Return [X, Y] of the center of cell containing provided text 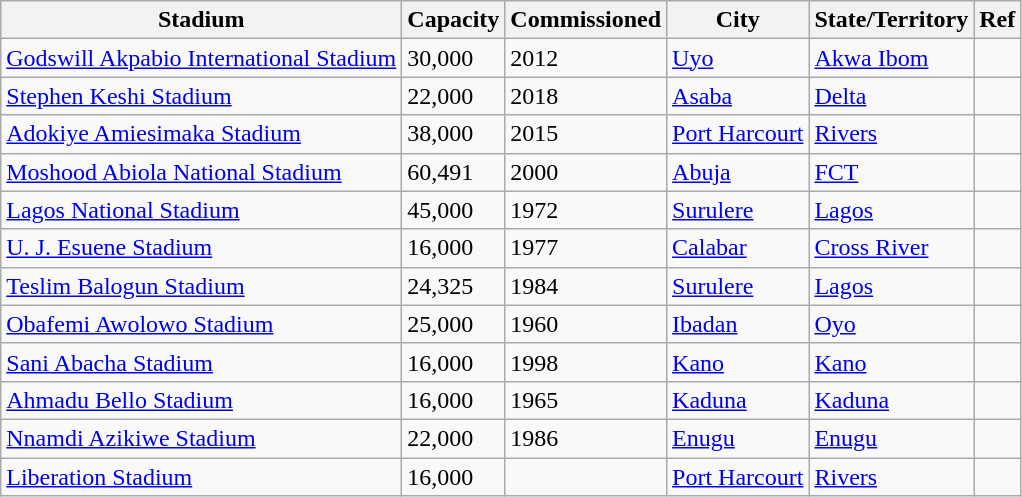
38,000 [454, 134]
1984 [586, 286]
30,000 [454, 58]
1965 [586, 400]
Commissioned [586, 20]
60,491 [454, 172]
Moshood Abiola National Stadium [202, 172]
Ahmadu Bello Stadium [202, 400]
1977 [586, 248]
2018 [586, 96]
2012 [586, 58]
1986 [586, 438]
2000 [586, 172]
Uyo [738, 58]
Calabar [738, 248]
45,000 [454, 210]
1998 [586, 362]
Stadium [202, 20]
Delta [892, 96]
Godswill Akpabio International Stadium [202, 58]
Oyo [892, 324]
U. J. Esuene Stadium [202, 248]
Akwa Ibom [892, 58]
25,000 [454, 324]
Lagos National Stadium [202, 210]
Nnamdi Azikiwe Stadium [202, 438]
1972 [586, 210]
Stephen Keshi Stadium [202, 96]
Teslim Balogun Stadium [202, 286]
Abuja [738, 172]
City [738, 20]
Liberation Stadium [202, 477]
Obafemi Awolowo Stadium [202, 324]
2015 [586, 134]
Capacity [454, 20]
Ref [998, 20]
24,325 [454, 286]
Sani Abacha Stadium [202, 362]
Cross River [892, 248]
FCT [892, 172]
Asaba [738, 96]
State/Territory [892, 20]
1960 [586, 324]
Ibadan [738, 324]
Adokiye Amiesimaka Stadium [202, 134]
